Detect which cell encompasses the target text, then output its [X, Y] center coordinate. 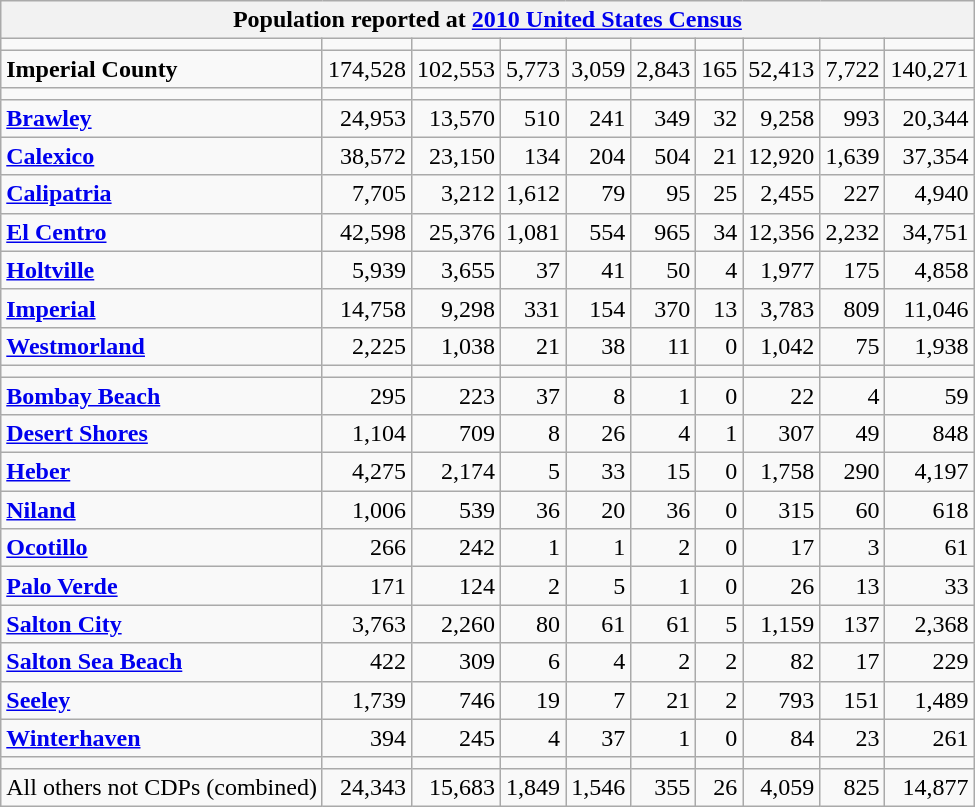
2,843 [664, 69]
Population reported at 2010 United States Census [488, 20]
82 [782, 662]
1,758 [782, 472]
1,612 [534, 194]
2,260 [456, 624]
Heber [162, 472]
1,977 [782, 270]
3,783 [782, 308]
Palo Verde [162, 586]
1,038 [456, 346]
Ocotillo [162, 548]
5,773 [534, 69]
50 [664, 270]
37,354 [930, 156]
295 [366, 395]
151 [852, 700]
539 [456, 510]
2,368 [930, 624]
20 [598, 510]
3,655 [456, 270]
25,376 [456, 232]
2,174 [456, 472]
993 [852, 118]
7,705 [366, 194]
El Centro [162, 232]
2,225 [366, 346]
242 [456, 548]
793 [782, 700]
84 [782, 738]
15 [664, 472]
7,722 [852, 69]
331 [534, 308]
12,356 [782, 232]
422 [366, 662]
245 [456, 738]
19 [534, 700]
12,920 [782, 156]
38 [598, 346]
394 [366, 738]
59 [930, 395]
809 [852, 308]
1,042 [782, 346]
4,275 [366, 472]
709 [456, 434]
15,683 [456, 787]
11 [664, 346]
60 [852, 510]
14,877 [930, 787]
Salton City [162, 624]
261 [930, 738]
746 [456, 700]
75 [852, 346]
49 [852, 434]
Seeley [162, 700]
204 [598, 156]
1,938 [930, 346]
23 [852, 738]
4,858 [930, 270]
14,758 [366, 308]
223 [456, 395]
Niland [162, 510]
171 [366, 586]
Holtville [162, 270]
229 [930, 662]
Calipatria [162, 194]
95 [664, 194]
165 [720, 69]
4,059 [782, 787]
137 [852, 624]
38,572 [366, 156]
32 [720, 118]
41 [598, 270]
227 [852, 194]
Westmorland [162, 346]
24,343 [366, 787]
140,271 [930, 69]
22 [782, 395]
3,059 [598, 69]
174,528 [366, 69]
3,212 [456, 194]
307 [782, 434]
266 [366, 548]
7 [598, 700]
309 [456, 662]
20,344 [930, 118]
Calexico [162, 156]
1,849 [534, 787]
Bombay Beach [162, 395]
618 [930, 510]
1,639 [852, 156]
All others not CDPs (combined) [162, 787]
315 [782, 510]
349 [664, 118]
34 [720, 232]
4,197 [930, 472]
510 [534, 118]
102,553 [456, 69]
370 [664, 308]
965 [664, 232]
6 [534, 662]
Winterhaven [162, 738]
Desert Shores [162, 434]
3 [852, 548]
124 [456, 586]
1,081 [534, 232]
2,455 [782, 194]
1,006 [366, 510]
2,232 [852, 232]
1,489 [930, 700]
4,940 [930, 194]
134 [534, 156]
23,150 [456, 156]
154 [598, 308]
Brawley [162, 118]
80 [534, 624]
9,298 [456, 308]
825 [852, 787]
355 [664, 787]
241 [598, 118]
Imperial County [162, 69]
175 [852, 270]
504 [664, 156]
34,751 [930, 232]
9,258 [782, 118]
290 [852, 472]
25 [720, 194]
13,570 [456, 118]
848 [930, 434]
42,598 [366, 232]
Imperial [162, 308]
1,104 [366, 434]
24,953 [366, 118]
554 [598, 232]
1,546 [598, 787]
5,939 [366, 270]
1,739 [366, 700]
3,763 [366, 624]
1,159 [782, 624]
79 [598, 194]
52,413 [782, 69]
Salton Sea Beach [162, 662]
11,046 [930, 308]
